Return the [x, y] coordinate for the center point of the cell that contains the specified text.  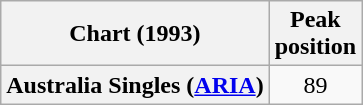
Australia Singles (ARIA) [135, 85]
89 [315, 85]
Peakposition [315, 34]
Chart (1993) [135, 34]
